Identify which cell holds the provided text, then report its [x, y] central coordinate. 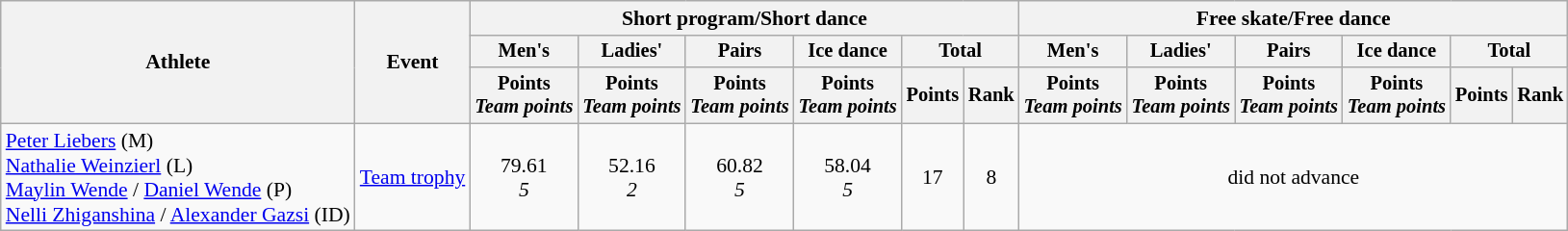
Team trophy [413, 177]
Free skate/Free dance [1294, 18]
60.825 [739, 177]
Athlete [178, 62]
17 [933, 177]
Event [413, 62]
Peter Liebers (M)Nathalie Weinzierl (L)Maylin Wende / Daniel Wende (P)Nelli Zhiganshina / Alexander Gazsi (ID) [178, 177]
58.045 [848, 177]
did not advance [1294, 177]
52.162 [631, 177]
Short program/Short dance [744, 18]
8 [991, 177]
79.615 [524, 177]
